Provide the [x, y] coordinate of the cell's center where the given text is located.  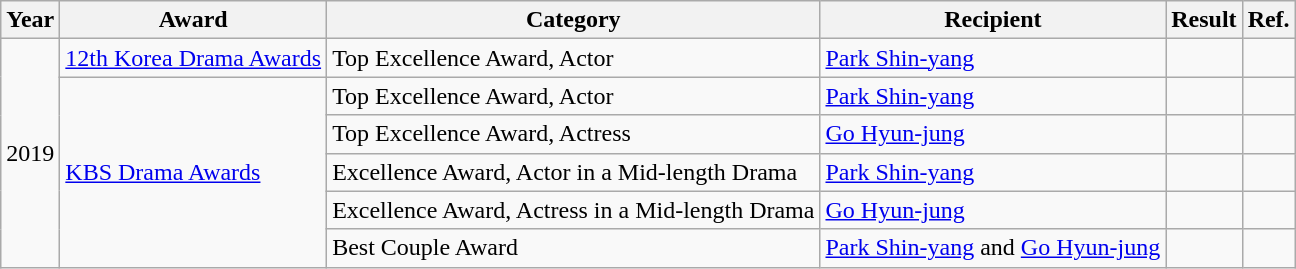
2019 [30, 153]
Award [194, 20]
Ref. [1268, 20]
Category [574, 20]
Excellence Award, Actor in a Mid-length Drama [574, 172]
Result [1204, 20]
12th Korea Drama Awards [194, 58]
Recipient [993, 20]
Top Excellence Award, Actress [574, 134]
Best Couple Award [574, 248]
Park Shin-yang and Go Hyun-jung [993, 248]
Excellence Award, Actress in a Mid-length Drama [574, 210]
Year [30, 20]
KBS Drama Awards [194, 172]
